From the cell containing the given text, extract its center point as [x, y] coordinate. 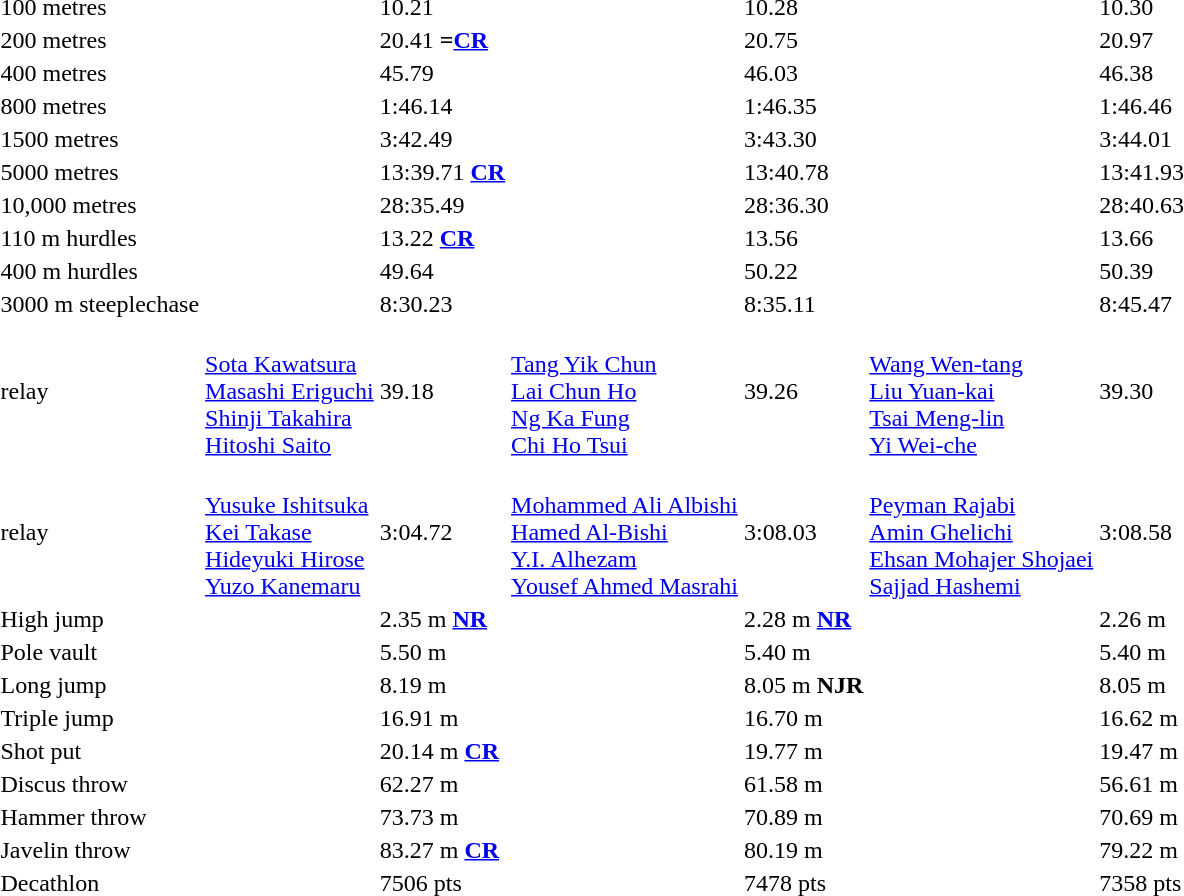
8:35.11 [803, 304]
1:46.14 [442, 106]
50.22 [803, 271]
49.64 [442, 271]
3:43.30 [803, 139]
28:36.30 [803, 205]
1:46.35 [803, 106]
2.28 m NR [803, 619]
8:30.23 [442, 304]
83.27 m CR [442, 850]
Mohammed Ali AlbishiHamed Al-BishiY.I. AlhezamYousef Ahmed Masrahi [625, 532]
13:40.78 [803, 172]
5.40 m [803, 652]
62.27 m [442, 784]
Wang Wen-tangLiu Yuan-kaiTsai Meng-linYi Wei-che [982, 391]
39.18 [442, 391]
13.56 [803, 238]
80.19 m [803, 850]
20.41 =CR [442, 40]
46.03 [803, 73]
2.35 m NR [442, 619]
16.91 m [442, 718]
61.58 m [803, 784]
5.50 m [442, 652]
3:08.03 [803, 532]
28:35.49 [442, 205]
Peyman RajabiAmin GhelichiEhsan Mohajer ShojaeiSajjad Hashemi [982, 532]
16.70 m [803, 718]
13:39.71 CR [442, 172]
8.19 m [442, 685]
Tang Yik ChunLai Chun HoNg Ka FungChi Ho Tsui [625, 391]
73.73 m [442, 817]
70.89 m [803, 817]
19.77 m [803, 751]
Sota KawatsuraMasashi EriguchiShinji TakahiraHitoshi Saito [290, 391]
20.14 m CR [442, 751]
3:42.49 [442, 139]
Yusuke IshitsukaKei TakaseHideyuki HiroseYuzo Kanemaru [290, 532]
13.22 CR [442, 238]
8.05 m NJR [803, 685]
20.75 [803, 40]
39.26 [803, 391]
45.79 [442, 73]
3:04.72 [442, 532]
